From the cell containing the given text, extract its center point as [x, y] coordinate. 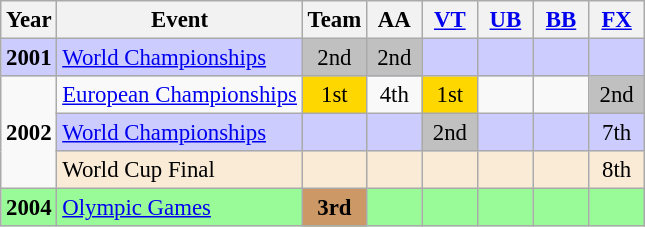
4th [394, 95]
FX [617, 20]
7th [617, 133]
World Cup Final [180, 170]
2001 [29, 58]
Event [180, 20]
3rd [334, 208]
Olympic Games [180, 208]
Year [29, 20]
2004 [29, 208]
European Championships [180, 95]
2002 [29, 132]
UB [506, 20]
AA [394, 20]
VT [450, 20]
BB [561, 20]
8th [617, 170]
Team [334, 20]
